Locate the cell with the specified text and output its (x, y) center coordinate. 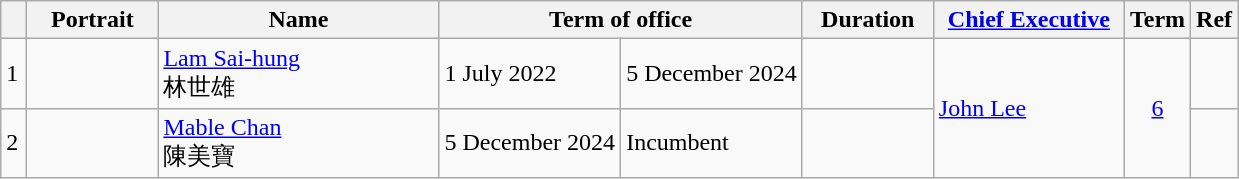
2 (14, 143)
Name (298, 20)
Portrait (92, 20)
Chief Executive (1028, 20)
Lam Sai-hung林世雄 (298, 74)
Term of office (620, 20)
6 (1157, 108)
Mable Chan陳美寶 (298, 143)
Term (1157, 20)
Duration (868, 20)
Ref (1214, 20)
Incumbent (712, 143)
John Lee (1028, 108)
1 July 2022 (530, 74)
1 (14, 74)
